Determine the (X, Y) coordinate at the center of the cell enclosing the given text.  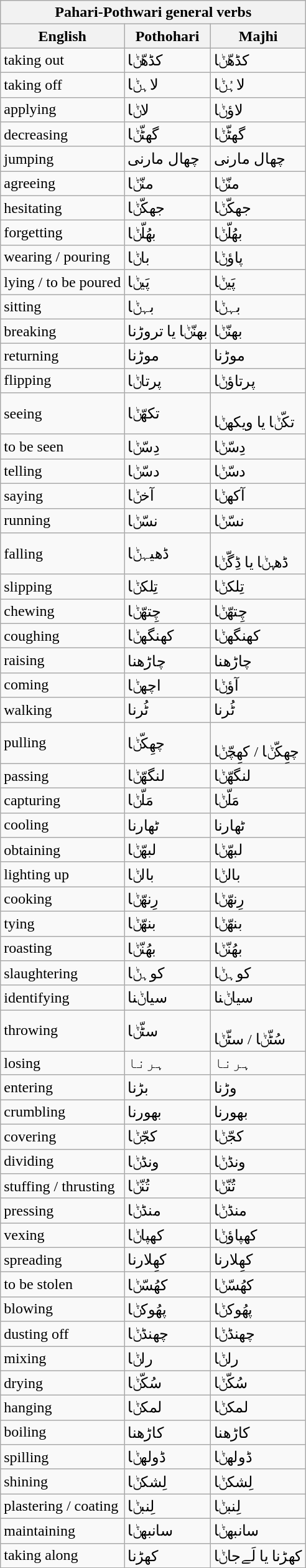
applying (62, 110)
to be stolen (62, 1285)
cooling (62, 825)
spreading (62, 1260)
بھنّݨا یا تروڑنا (168, 331)
capturing (62, 801)
passing (62, 776)
taking off (62, 85)
spilling (62, 1457)
walking (62, 710)
بڑنا (168, 1087)
پرتاؤݨا (258, 380)
English (62, 36)
lighting up (62, 874)
losing (62, 1063)
plastering / coating (62, 1506)
taking out (62, 60)
cooking (62, 899)
آکھݨا (258, 496)
telling (62, 471)
pressing (62, 1211)
vexing (62, 1235)
boiling (62, 1432)
decreasing (62, 135)
agreeing (62, 184)
آؤݨا (258, 685)
کھپاؤݨا (258, 1235)
forgetting (62, 233)
drying (62, 1383)
Majhi (258, 36)
tying (62, 923)
بھنّݨا (258, 331)
تکھّݨا (168, 413)
maintaining (62, 1531)
throwing (62, 1031)
shining (62, 1481)
flipping (62, 380)
crumbling (62, 1112)
Pahari-Pothwari general verbs (153, 12)
raising (62, 661)
آخݨا (168, 496)
blowing (62, 1309)
saying (62, 496)
coming (62, 685)
لاݨا (168, 110)
taking along (62, 1556)
کھپاݨا (168, 1235)
تکّݨا یا ویکھݨا (258, 413)
jumping (62, 159)
ڈھہݨا یا ڈِگّݨا (258, 554)
hanging (62, 1408)
کھڑنا (168, 1556)
لاؤݨا (258, 110)
wearing / pouring (62, 257)
وڑنا (258, 1087)
سُٹّݨا / سٹّݨا (258, 1031)
covering (62, 1136)
dusting off (62, 1334)
slipping (62, 587)
Pothohari (168, 36)
لاہݨا (168, 85)
اچھݨا (168, 685)
returning (62, 356)
لاہُݨا (258, 85)
roasting (62, 948)
stuffing / thrusting (62, 1186)
چھِکّݨا / کھِچّݨا (258, 744)
کھڑنا یا لَےجاݨا (258, 1556)
chewing (62, 612)
سٹّݨا (168, 1031)
باݨا (168, 257)
breaking (62, 331)
obtaining (62, 850)
پرتاݨا (168, 380)
sitting (62, 306)
slaughtering (62, 973)
coughing (62, 636)
پاؤݨا (258, 257)
falling (62, 554)
pulling (62, 744)
dividing (62, 1161)
entering (62, 1087)
running (62, 521)
mixing (62, 1359)
ڈھیہݨا (168, 554)
identifying (62, 998)
lying / to be poured (62, 282)
to be seen (62, 446)
seeing (62, 413)
چھِکّݨا (168, 744)
hesitating (62, 208)
